Identify which cell holds the provided text, then report its [X, Y] central coordinate. 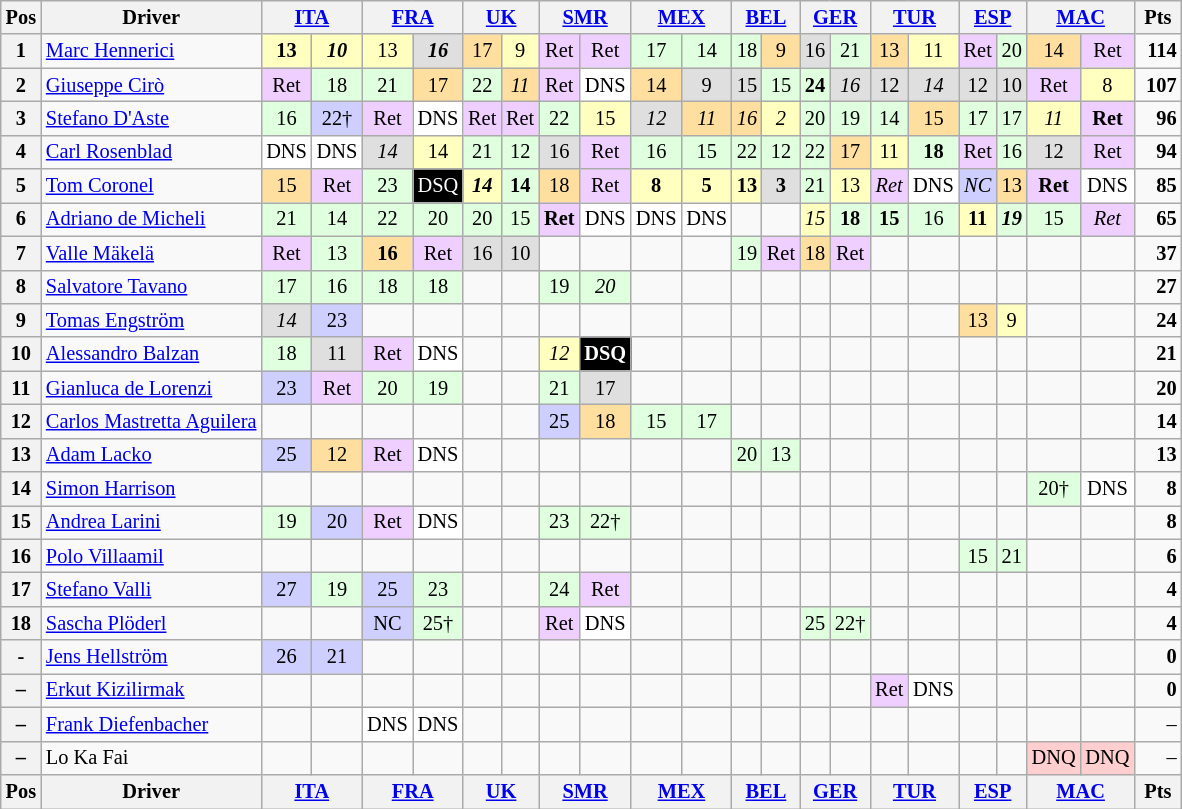
Simon Harrison [151, 489]
Andrea Larini [151, 522]
Polo Villaamil [151, 556]
Jens Hellström [151, 657]
Erkut Kizilirmak [151, 690]
65 [1158, 219]
Alessandro Balzan [151, 354]
96 [1158, 118]
Valle Mäkelä [151, 253]
Giuseppe Cirò [151, 85]
Marc Hennerici [151, 51]
Sascha Plöderl [151, 623]
20† [1054, 489]
Stefano Valli [151, 589]
Carl Rosenblad [151, 152]
Lo Ka Fai [151, 758]
Gianluca de Lorenzi [151, 388]
Tomas Engström [151, 320]
Carlos Mastretta Aguilera [151, 421]
Adam Lacko [151, 455]
37 [1158, 253]
Salvatore Tavano [151, 287]
94 [1158, 152]
107 [1158, 85]
25† [438, 623]
Tom Coronel [151, 186]
26 [286, 657]
7 [21, 253]
Adriano de Micheli [151, 219]
Stefano D'Aste [151, 118]
85 [1158, 186]
Frank Diefenbacher [151, 724]
- [21, 657]
114 [1158, 51]
1 [21, 51]
